Locate the cell with the specified text and output its (X, Y) center coordinate. 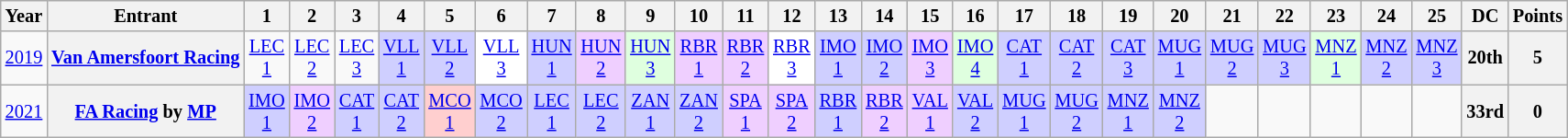
IMO3 (930, 58)
17 (1023, 16)
4 (402, 16)
3 (357, 16)
24 (1386, 16)
0 (1538, 111)
15 (930, 16)
ZAN2 (699, 111)
VLL1 (402, 58)
33rd (1485, 111)
19 (1128, 16)
23 (1335, 16)
Points (1538, 16)
8 (601, 16)
22 (1284, 16)
MCO1 (449, 111)
HUN2 (601, 58)
10 (699, 16)
ZAN1 (650, 111)
14 (884, 16)
7 (552, 16)
MNZ3 (1436, 58)
12 (791, 16)
11 (745, 16)
20 (1179, 16)
Van Amersfoort Racing (145, 58)
16 (976, 16)
25 (1436, 16)
HUN1 (552, 58)
Entrant (145, 16)
VAL1 (930, 111)
2021 (24, 111)
Year (24, 16)
VAL2 (976, 111)
2019 (24, 58)
6 (502, 16)
20th (1485, 58)
CAT3 (1128, 58)
18 (1077, 16)
RBR3 (791, 58)
VLL3 (502, 58)
MCO2 (502, 111)
DC (1485, 16)
SPA2 (791, 111)
SPA1 (745, 111)
LEC3 (357, 58)
2 (312, 16)
21 (1232, 16)
13 (838, 16)
9 (650, 16)
HUN3 (650, 58)
VLL2 (449, 58)
FA Racing by MP (145, 111)
1 (266, 16)
MUG3 (1284, 58)
IMO4 (976, 58)
